Search for the cell housing the specified text and yield its (x, y) center coordinate. 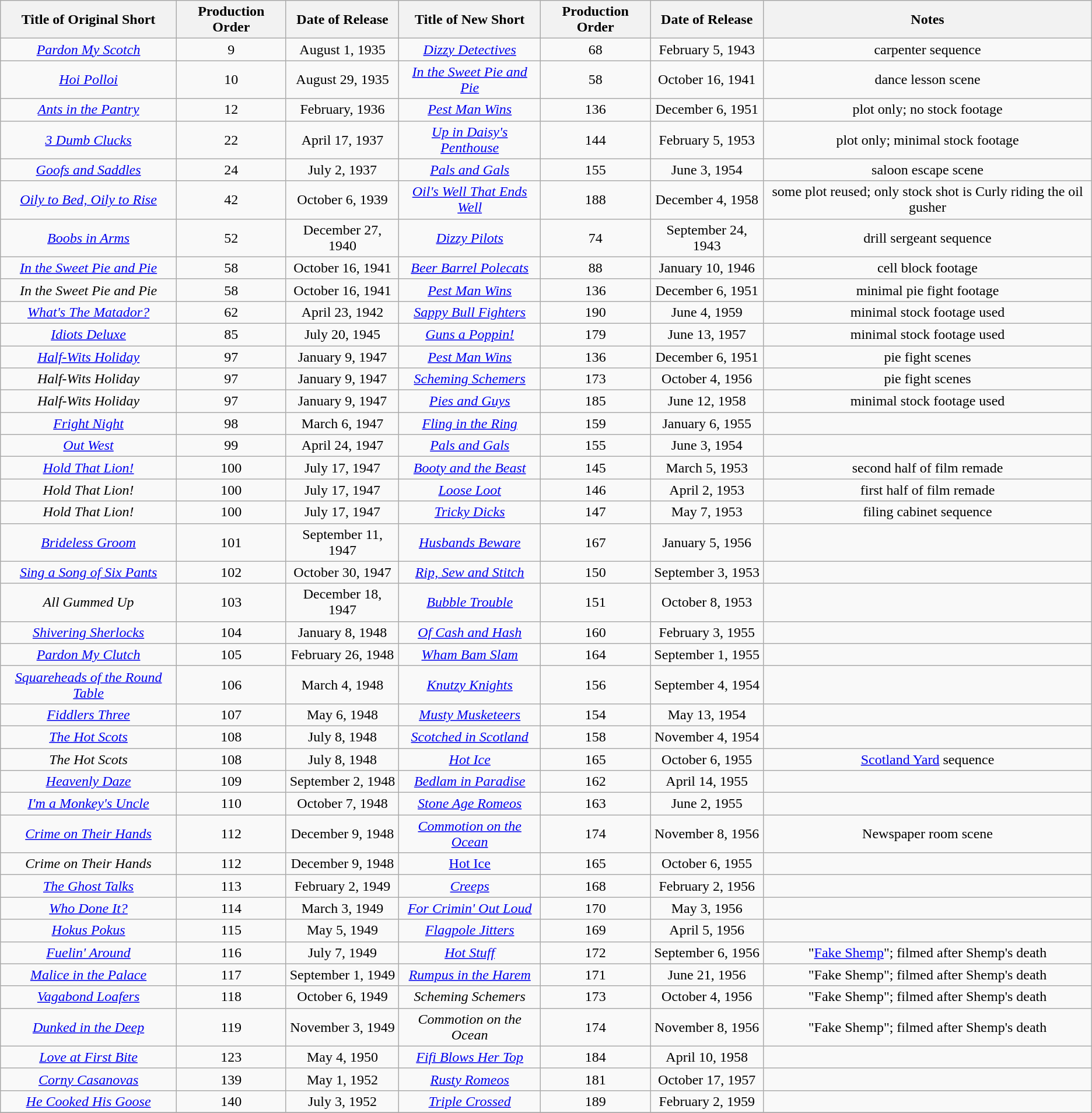
December 4, 1958 (707, 199)
Rip, Sew and Stitch (470, 572)
22 (231, 140)
February 2, 1956 (707, 886)
110 (231, 804)
I'm a Monkey's Uncle (89, 804)
October 6, 1939 (342, 199)
He Cooked His Goose (89, 1101)
July 7, 1949 (342, 953)
May 3, 1956 (707, 908)
second half of film remade (928, 468)
Vagabond Loafers (89, 997)
All Gummed Up (89, 602)
Stone Age Romeos (470, 804)
February 2, 1959 (707, 1101)
114 (231, 908)
Fiddlers Three (89, 715)
May 13, 1954 (707, 715)
151 (596, 602)
March 4, 1948 (342, 685)
42 (231, 199)
160 (596, 632)
plot only; no stock footage (928, 110)
109 (231, 782)
Dunked in the Deep (89, 1027)
74 (596, 238)
Up in Daisy's Penthouse (470, 140)
Pardon My Scotch (89, 50)
Goofs and Saddles (89, 170)
159 (596, 423)
85 (231, 334)
April 10, 1958 (707, 1057)
April 23, 1942 (342, 312)
filing cabinet sequence (928, 512)
May 1, 1952 (342, 1079)
September 1, 1955 (707, 654)
188 (596, 199)
181 (596, 1079)
April 24, 1947 (342, 446)
162 (596, 782)
185 (596, 401)
Tricky Dicks (470, 512)
Of Cash and Hash (470, 632)
156 (596, 685)
Scotched in Scotland (470, 737)
107 (231, 715)
Brideless Groom (89, 542)
168 (596, 886)
What's The Matador? (89, 312)
Triple Crossed (470, 1101)
Title of New Short (470, 20)
October 6, 1949 (342, 997)
May 7, 1953 (707, 512)
plot only; minimal stock footage (928, 140)
3 Dumb Clucks (89, 140)
Pies and Guys (470, 401)
April 17, 1937 (342, 140)
145 (596, 468)
Newspaper room scene (928, 834)
Bedlam in Paradise (470, 782)
cell block footage (928, 268)
Creeps (470, 886)
Hot Stuff (470, 953)
Corny Casanovas (89, 1079)
101 (231, 542)
Husbands Beware (470, 542)
May 5, 1949 (342, 930)
August 1, 1935 (342, 50)
August 29, 1935 (342, 79)
190 (596, 312)
June 13, 1957 (707, 334)
Rumpus in the Harem (470, 975)
Rusty Romeos (470, 1079)
Guns a Poppin! (470, 334)
Fling in the Ring (470, 423)
March 6, 1947 (342, 423)
For Crimin' Out Loud (470, 908)
January 5, 1956 (707, 542)
154 (596, 715)
Shivering Sherlocks (89, 632)
102 (231, 572)
Knutzy Knights (470, 685)
99 (231, 446)
March 5, 1953 (707, 468)
Sappy Bull Fighters (470, 312)
October 30, 1947 (342, 572)
105 (231, 654)
April 14, 1955 (707, 782)
24 (231, 170)
Musty Musketeers (470, 715)
167 (596, 542)
Hokus Pokus (89, 930)
February, 1936 (342, 110)
Ants in the Pantry (89, 110)
Who Done It? (89, 908)
115 (231, 930)
184 (596, 1057)
158 (596, 737)
Pardon My Clutch (89, 654)
163 (596, 804)
Malice in the Palace (89, 975)
172 (596, 953)
Bubble Trouble (470, 602)
December 27, 1940 (342, 238)
117 (231, 975)
116 (231, 953)
118 (231, 997)
October 17, 1957 (707, 1079)
September 1, 1949 (342, 975)
147 (596, 512)
Fright Night (89, 423)
104 (231, 632)
drill sergeant sequence (928, 238)
November 4, 1954 (707, 737)
first half of film remade (928, 490)
October 8, 1953 (707, 602)
9 (231, 50)
Idiots Deluxe (89, 334)
119 (231, 1027)
103 (231, 602)
September 11, 1947 (342, 542)
88 (596, 268)
Dizzy Pilots (470, 238)
Love at First Bite (89, 1057)
carpenter sequence (928, 50)
June 4, 1959 (707, 312)
July 20, 1945 (342, 334)
some plot reused; only stock shot is Curly riding the oil gusher (928, 199)
170 (596, 908)
106 (231, 685)
Title of Original Short (89, 20)
Scotland Yard sequence (928, 759)
Beer Barrel Polecats (470, 268)
September 2, 1948 (342, 782)
Loose Loot (470, 490)
144 (596, 140)
Sing a Song of Six Pants (89, 572)
February 2, 1949 (342, 886)
May 6, 1948 (342, 715)
September 24, 1943 (707, 238)
July 2, 1937 (342, 170)
April 2, 1953 (707, 490)
April 5, 1956 (707, 930)
July 3, 1952 (342, 1101)
Dizzy Detectives (470, 50)
Flagpole Jitters (470, 930)
Wham Bam Slam (470, 654)
68 (596, 50)
June 21, 1956 (707, 975)
Out West (89, 446)
November 3, 1949 (342, 1027)
62 (231, 312)
10 (231, 79)
June 12, 1958 (707, 401)
169 (596, 930)
Hoi Polloi (89, 79)
September 6, 1956 (707, 953)
saloon escape scene (928, 170)
189 (596, 1101)
113 (231, 886)
Booty and the Beast (470, 468)
January 8, 1948 (342, 632)
minimal pie fight footage (928, 290)
164 (596, 654)
179 (596, 334)
February 5, 1953 (707, 140)
dance lesson scene (928, 79)
Oil's Well That Ends Well (470, 199)
150 (596, 572)
February 5, 1943 (707, 50)
January 6, 1955 (707, 423)
123 (231, 1057)
September 3, 1953 (707, 572)
June 2, 1955 (707, 804)
52 (231, 238)
May 4, 1950 (342, 1057)
Heavenly Daze (89, 782)
Notes (928, 20)
140 (231, 1101)
Oily to Bed, Oily to Rise (89, 199)
The Ghost Talks (89, 886)
Squareheads of the Round Table (89, 685)
December 18, 1947 (342, 602)
139 (231, 1079)
February 3, 1955 (707, 632)
Boobs in Arms (89, 238)
February 26, 1948 (342, 654)
March 3, 1949 (342, 908)
Fifi Blows Her Top (470, 1057)
September 4, 1954 (707, 685)
Fuelin' Around (89, 953)
146 (596, 490)
12 (231, 110)
January 10, 1946 (707, 268)
October 7, 1948 (342, 804)
171 (596, 975)
98 (231, 423)
